Find where the given text appears and provide that cell's center as [x, y] coordinate. 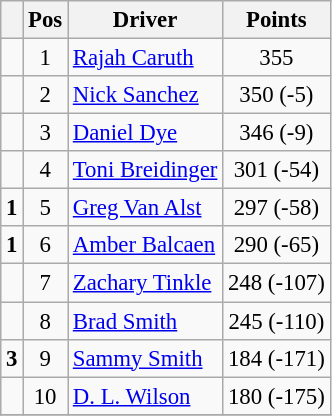
245 (-110) [276, 321]
8 [46, 321]
301 (-54) [276, 170]
5 [46, 208]
Points [276, 20]
4 [46, 170]
Driver [146, 20]
355 [276, 58]
6 [46, 245]
2 [46, 95]
Brad Smith [146, 321]
D. L. Wilson [146, 396]
9 [46, 358]
Sammy Smith [146, 358]
248 (-107) [276, 283]
Pos [46, 20]
180 (-175) [276, 396]
350 (-5) [276, 95]
Greg Van Alst [146, 208]
Rajah Caruth [146, 58]
Zachary Tinkle [146, 283]
10 [46, 396]
297 (-58) [276, 208]
Amber Balcaen [146, 245]
Toni Breidinger [146, 170]
7 [46, 283]
Daniel Dye [146, 133]
346 (-9) [276, 133]
290 (-65) [276, 245]
184 (-171) [276, 358]
Nick Sanchez [146, 95]
